Scan for the cell matching the given text and deliver its (x, y) coordinate at center. 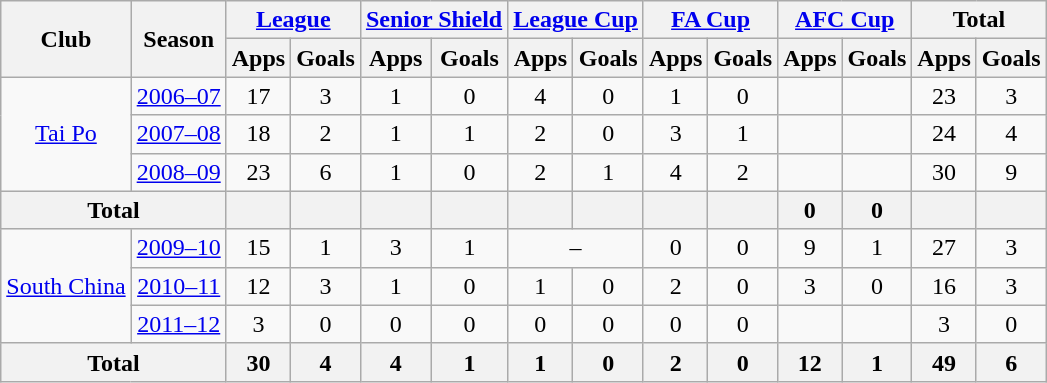
Season (178, 39)
– (576, 248)
17 (258, 96)
Club (66, 39)
2007–08 (178, 134)
15 (258, 248)
24 (944, 134)
2006–07 (178, 96)
South China (66, 286)
League Cup (576, 20)
2008–09 (178, 172)
AFC Cup (845, 20)
16 (944, 286)
18 (258, 134)
2011–12 (178, 324)
League (293, 20)
2009–10 (178, 248)
Tai Po (66, 134)
FA Cup (710, 20)
Senior Shield (434, 20)
27 (944, 248)
2010–11 (178, 286)
49 (944, 362)
